Output the [X, Y] coordinate of the center of the cell containing the given text.  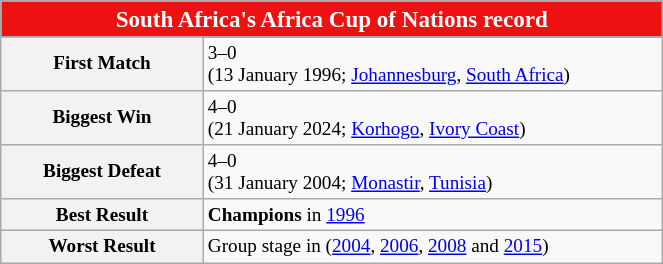
South Africa's Africa Cup of Nations record [332, 19]
3–0 (13 January 1996; Johannesburg, South Africa) [433, 64]
Champions in 1996 [433, 215]
Worst Result [102, 247]
Biggest Defeat [102, 172]
Group stage in (2004, 2006, 2008 and 2015) [433, 247]
4–0 (21 January 2024; Korhogo, Ivory Coast) [433, 118]
4–0 (31 January 2004; Monastir, Tunisia) [433, 172]
Biggest Win [102, 118]
First Match [102, 64]
Best Result [102, 215]
